Provide the (x, y) coordinate of the cell's center where the given text is located.  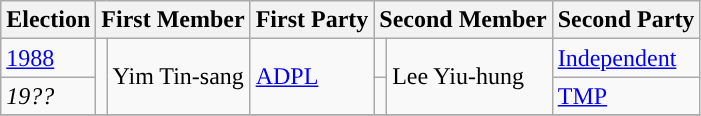
Second Party (626, 20)
First Member (173, 20)
Independent (626, 58)
TMP (626, 96)
Yim Tin-sang (178, 77)
First Party (312, 20)
Lee Yiu-hung (470, 77)
Election (48, 20)
Second Member (463, 20)
1988 (48, 58)
ADPL (312, 77)
19?? (48, 96)
